Return (x, y) of the center of cell containing provided text 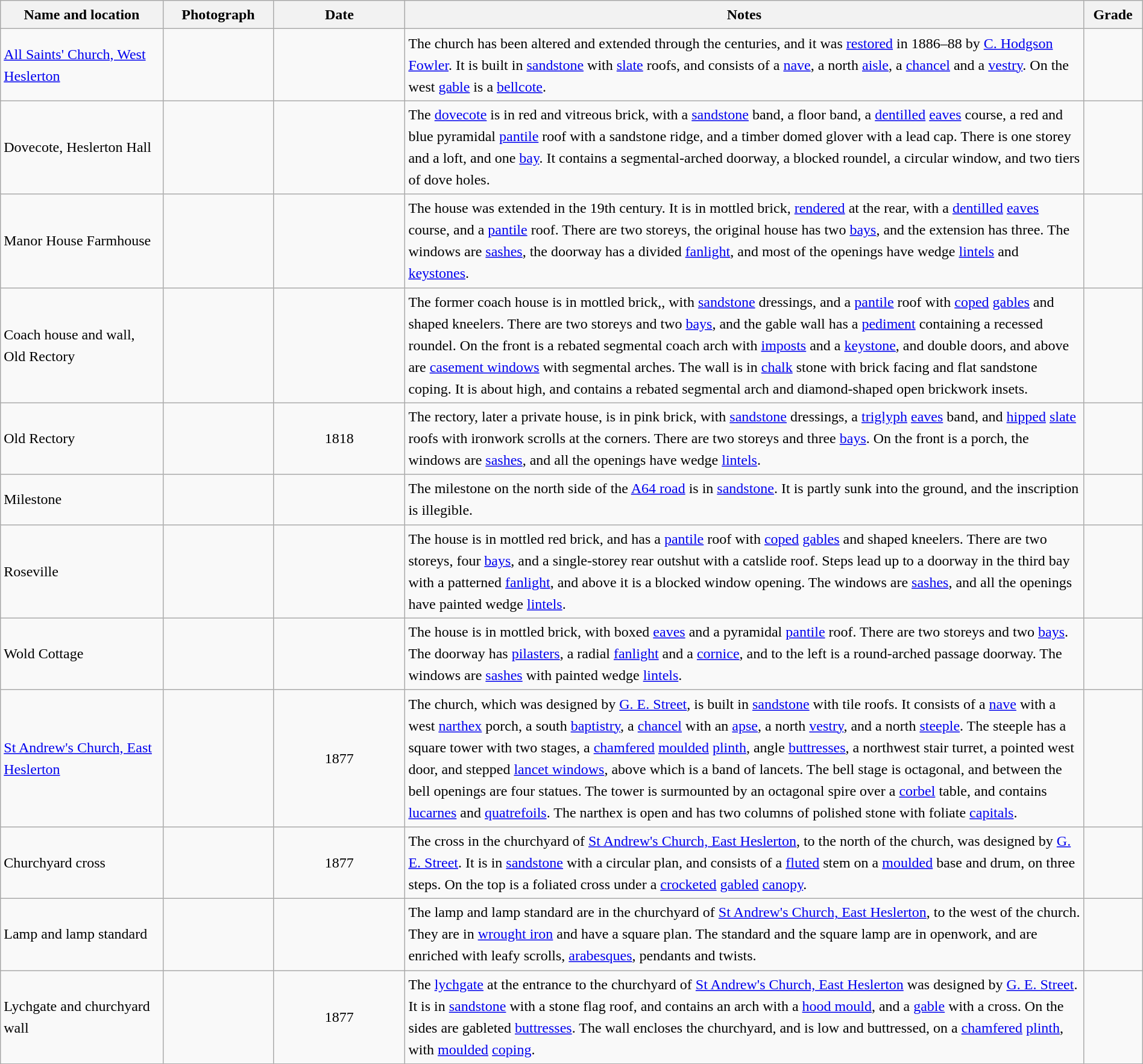
The milestone on the north side of the A64 road is in sandstone. It is partly sunk into the ground, and the inscription is illegible. (744, 499)
Dovecote, Heslerton Hall (82, 147)
Lychgate and churchyard wall (82, 1018)
All Saints' Church, West Heslerton (82, 65)
Old Rectory (82, 439)
Churchyard cross (82, 862)
Wold Cottage (82, 653)
Coach house and wall, Old Rectory (82, 345)
Date (339, 14)
Photograph (218, 14)
1818 (339, 439)
Notes (744, 14)
Name and location (82, 14)
St Andrew's Church, East Heslerton (82, 758)
Milestone (82, 499)
Manor House Farmhouse (82, 241)
Grade (1113, 14)
Lamp and lamp standard (82, 934)
Roseville (82, 571)
